Pinpoint the cell where the given text exists, returning its [X, Y] midpoint coordinate. 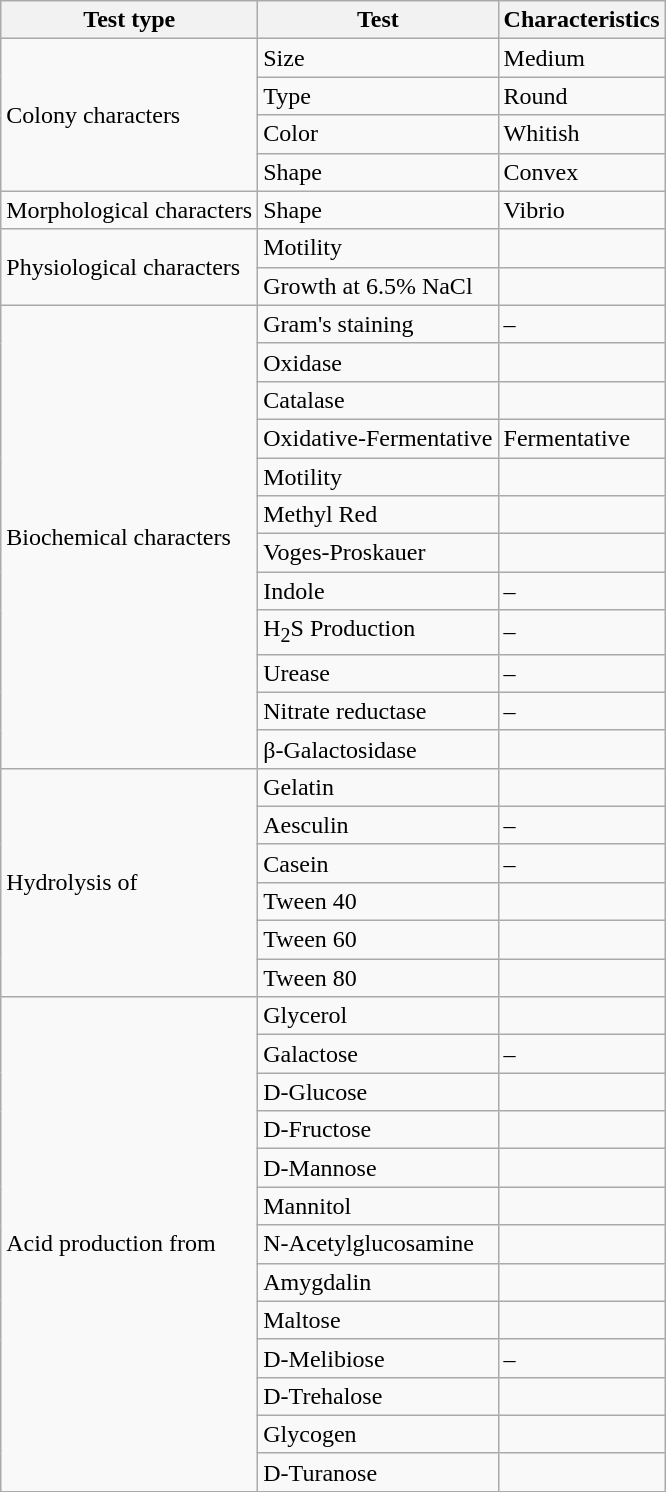
Size [378, 58]
Growth at 6.5% NaCl [378, 286]
β-Galactosidase [378, 749]
Morphological characters [130, 210]
Maltose [378, 1320]
D-Glucose [378, 1092]
Test [378, 20]
Glycogen [378, 1434]
Gelatin [378, 787]
Test type [130, 20]
Physiological characters [130, 267]
Voges-Proskauer [378, 553]
Color [378, 134]
Type [378, 96]
Convex [582, 172]
D-Fructose [378, 1130]
D-Turanose [378, 1472]
Catalase [378, 400]
Tween 40 [378, 901]
Characteristics [582, 20]
Biochemical characters [130, 536]
Urease [378, 673]
Aesculin [378, 825]
H2S Production [378, 632]
Oxidase [378, 362]
Acid production from [130, 1244]
Mannitol [378, 1206]
Hydrolysis of [130, 882]
Tween 80 [378, 978]
Oxidative-Fermentative [378, 438]
Galactose [378, 1054]
Gram's staining [378, 324]
Amygdalin [378, 1282]
Fermentative [582, 438]
Casein [378, 863]
Medium [582, 58]
Nitrate reductase [378, 711]
D-Trehalose [378, 1396]
Indole [378, 591]
D-Mannose [378, 1168]
Round [582, 96]
D-Melibiose [378, 1358]
N-Acetylglucosamine [378, 1244]
Colony characters [130, 115]
Glycerol [378, 1016]
Whitish [582, 134]
Tween 60 [378, 940]
Methyl Red [378, 515]
Vibrio [582, 210]
